Capture the cell that displays the provided text and extract its (X, Y) central coordinate. 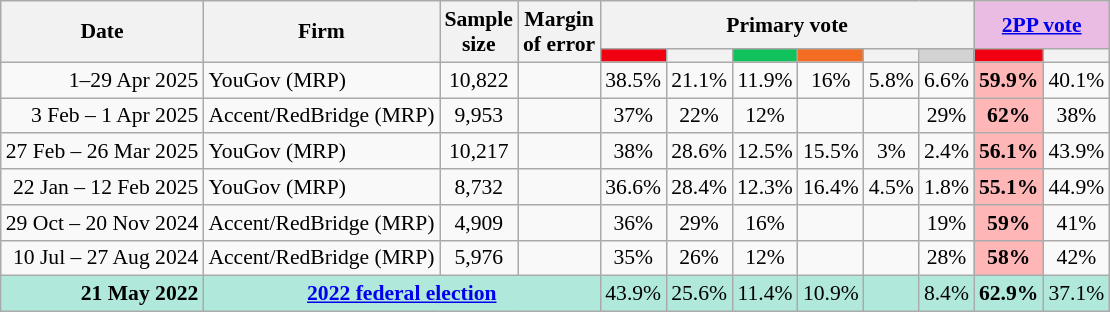
56.1% (1008, 152)
5,976 (479, 258)
8,732 (479, 187)
59% (1008, 223)
25.6% (699, 294)
36% (633, 223)
9,953 (479, 116)
36.6% (633, 187)
10,217 (479, 152)
1–29 Apr 2025 (102, 80)
Primary vote (787, 25)
4.5% (892, 187)
22% (699, 116)
10 Jul – 27 Aug 2024 (102, 258)
8.4% (946, 294)
3% (892, 152)
28.4% (699, 187)
Marginof error (559, 32)
2022 federal election (402, 294)
62.9% (1008, 294)
37.1% (1076, 294)
58% (1008, 258)
2.4% (946, 152)
2PP vote (1042, 25)
10.9% (831, 294)
12.3% (765, 187)
16.4% (831, 187)
21.1% (699, 80)
28.6% (699, 152)
Date (102, 32)
10,822 (479, 80)
Samplesize (479, 32)
62% (1008, 116)
19% (946, 223)
1.8% (946, 187)
29 Oct – 20 Nov 2024 (102, 223)
42% (1076, 258)
Firm (321, 32)
4,909 (479, 223)
11.9% (765, 80)
40.1% (1076, 80)
27 Feb – 26 Mar 2025 (102, 152)
41% (1076, 223)
5.8% (892, 80)
38.5% (633, 80)
6.6% (946, 80)
3 Feb – 1 Apr 2025 (102, 116)
55.1% (1008, 187)
15.5% (831, 152)
37% (633, 116)
21 May 2022 (102, 294)
11.4% (765, 294)
26% (699, 258)
35% (633, 258)
12.5% (765, 152)
59.9% (1008, 80)
28% (946, 258)
22 Jan – 12 Feb 2025 (102, 187)
44.9% (1076, 187)
